For the text-containing cell, return its midpoint in (x, y) coordinate format. 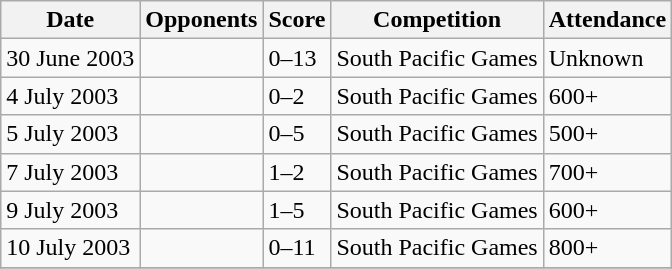
500+ (607, 134)
5 July 2003 (70, 134)
Opponents (202, 20)
Unknown (607, 58)
Competition (437, 20)
9 July 2003 (70, 210)
Date (70, 20)
Attendance (607, 20)
0–11 (297, 248)
4 July 2003 (70, 96)
700+ (607, 172)
10 July 2003 (70, 248)
0–2 (297, 96)
Score (297, 20)
1–5 (297, 210)
0–13 (297, 58)
30 June 2003 (70, 58)
7 July 2003 (70, 172)
800+ (607, 248)
0–5 (297, 134)
1–2 (297, 172)
